Identify which cell holds the provided text, then report its (x, y) central coordinate. 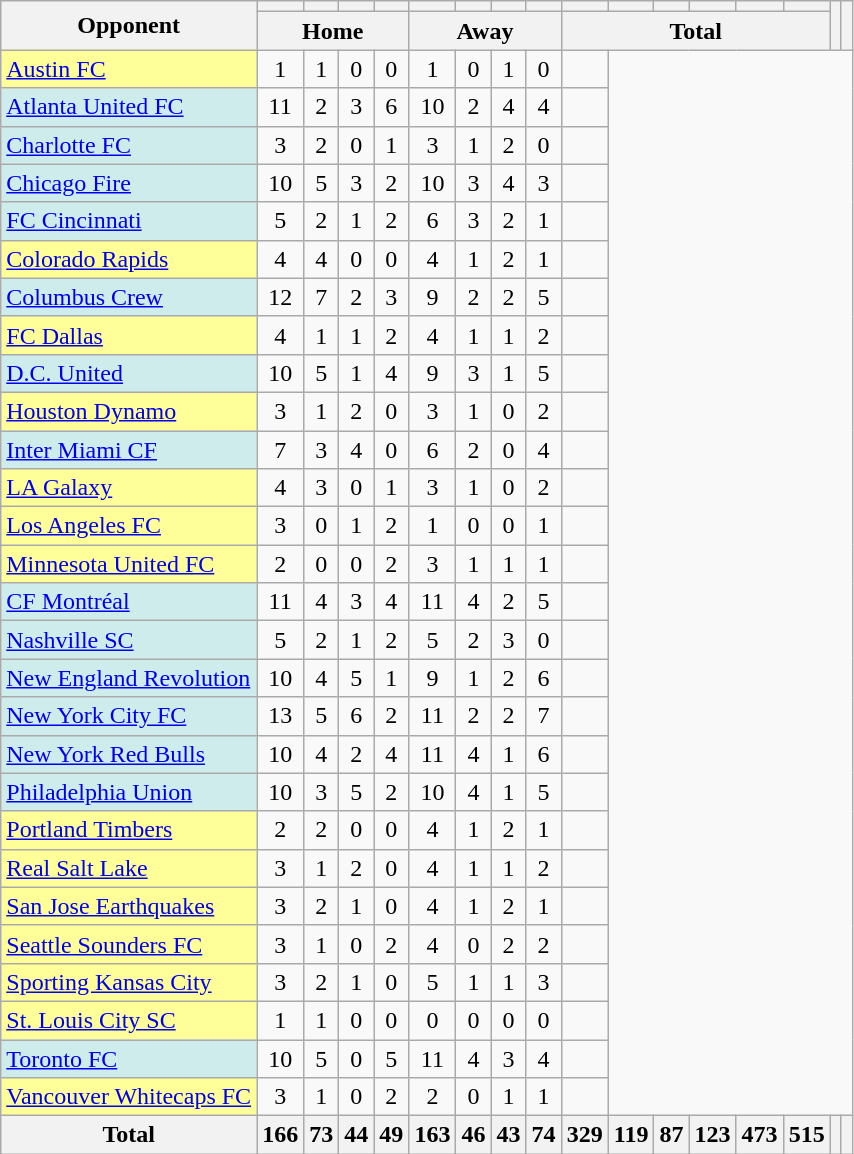
44 (356, 1135)
San Jose Earthquakes (129, 906)
D.C. United (129, 373)
Portland Timbers (129, 830)
515 (806, 1135)
163 (432, 1135)
Seattle Sounders FC (129, 944)
Chicago Fire (129, 183)
473 (760, 1135)
Minnesota United FC (129, 564)
166 (280, 1135)
Vancouver Whitecaps FC (129, 1097)
74 (544, 1135)
329 (584, 1135)
119 (631, 1135)
FC Dallas (129, 335)
Philadelphia Union (129, 792)
New York Red Bulls (129, 754)
New England Revolution (129, 678)
49 (392, 1135)
13 (280, 716)
Inter Miami CF (129, 449)
Toronto FC (129, 1059)
Opponent (129, 26)
Charlotte FC (129, 145)
Houston Dynamo (129, 411)
LA Galaxy (129, 488)
Austin FC (129, 69)
Away (485, 31)
FC Cincinnati (129, 221)
Home (333, 31)
Atlanta United FC (129, 107)
Los Angeles FC (129, 526)
46 (474, 1135)
43 (508, 1135)
Columbus Crew (129, 297)
Real Salt Lake (129, 868)
Sporting Kansas City (129, 982)
123 (712, 1135)
Colorado Rapids (129, 259)
Nashville SC (129, 640)
87 (672, 1135)
12 (280, 297)
73 (322, 1135)
New York City FC (129, 716)
CF Montréal (129, 602)
St. Louis City SC (129, 1020)
